Provide the (X, Y) coordinate of the cell's center where the given text is located.  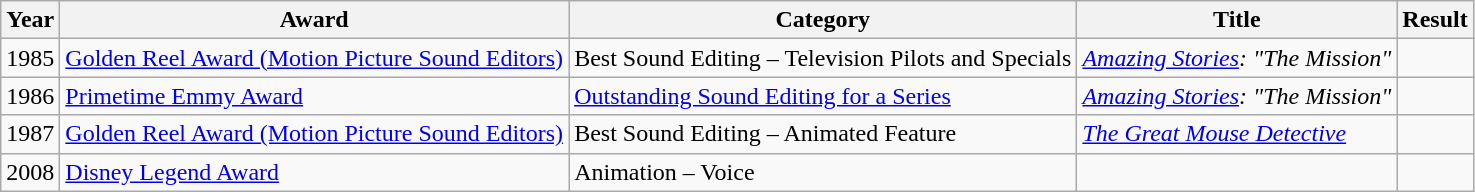
Award (314, 20)
Best Sound Editing – Television Pilots and Specials (823, 58)
Category (823, 20)
2008 (30, 172)
Title (1237, 20)
Primetime Emmy Award (314, 96)
1987 (30, 134)
Outstanding Sound Editing for a Series (823, 96)
1986 (30, 96)
Best Sound Editing – Animated Feature (823, 134)
Disney Legend Award (314, 172)
Animation – Voice (823, 172)
The Great Mouse Detective (1237, 134)
Result (1435, 20)
Year (30, 20)
1985 (30, 58)
